Detect which cell encompasses the target text, then output its (x, y) center coordinate. 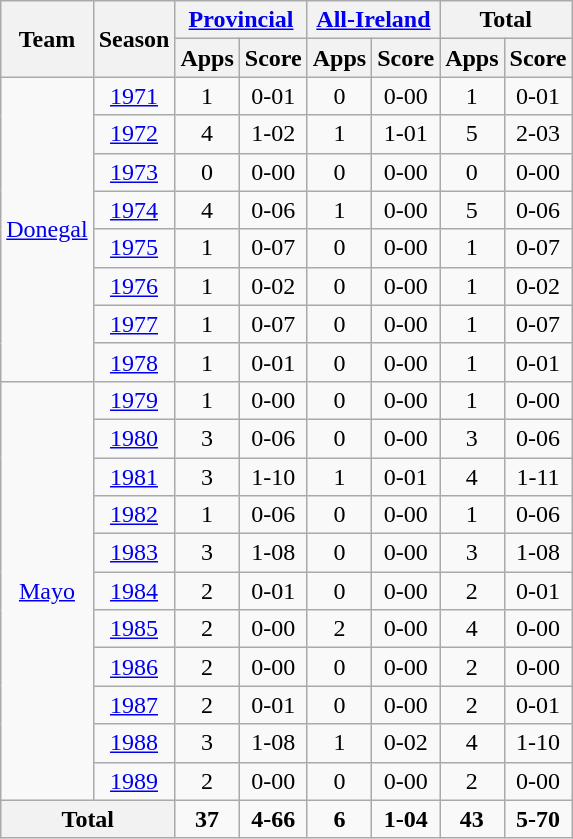
1987 (134, 705)
5-70 (538, 819)
1972 (134, 134)
1979 (134, 400)
1988 (134, 743)
1989 (134, 781)
Season (134, 39)
1-01 (406, 134)
1981 (134, 477)
1985 (134, 629)
1980 (134, 438)
4-66 (273, 819)
Donegal (47, 229)
37 (207, 819)
1982 (134, 515)
1984 (134, 591)
2-03 (538, 134)
1974 (134, 210)
1975 (134, 248)
All-Ireland (373, 20)
6 (339, 819)
1983 (134, 553)
1986 (134, 667)
Mayo (47, 590)
1973 (134, 172)
1-11 (538, 477)
1978 (134, 362)
1976 (134, 286)
1-04 (406, 819)
1-02 (273, 134)
Provincial (241, 20)
43 (472, 819)
1977 (134, 324)
Team (47, 39)
1971 (134, 96)
